Locate the cell with the specified text and output its (X, Y) center coordinate. 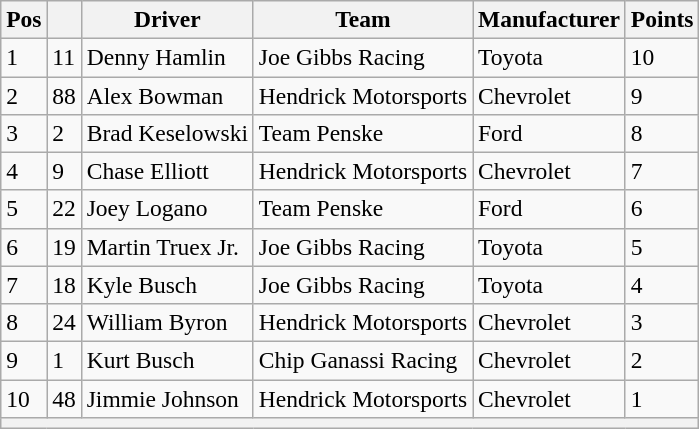
11 (64, 57)
19 (64, 247)
24 (64, 322)
22 (64, 209)
Brad Keselowski (167, 133)
Joey Logano (167, 209)
William Byron (167, 322)
Chase Elliott (167, 171)
Pos (24, 19)
48 (64, 398)
Denny Hamlin (167, 57)
18 (64, 285)
Driver (167, 19)
Manufacturer (550, 19)
Kyle Busch (167, 285)
Points (662, 19)
Martin Truex Jr. (167, 247)
Jimmie Johnson (167, 398)
Kurt Busch (167, 360)
88 (64, 95)
Chip Ganassi Racing (362, 360)
Team (362, 19)
Alex Bowman (167, 95)
